Scan for the cell matching the given text and deliver its [X, Y] coordinate at center. 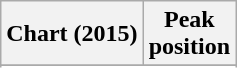
Peakposition [189, 34]
Chart (2015) [72, 34]
